Find where the given text appears and provide that cell's center as (X, Y) coordinate. 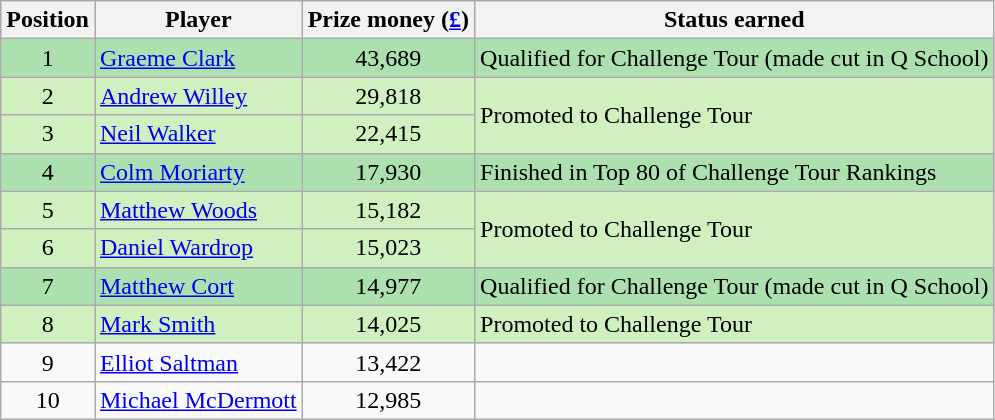
17,930 (388, 172)
Andrew Willey (198, 96)
22,415 (388, 134)
8 (48, 324)
Elliot Saltman (198, 362)
7 (48, 286)
Position (48, 20)
Mark Smith (198, 324)
Player (198, 20)
Michael McDermott (198, 400)
Graeme Clark (198, 58)
4 (48, 172)
15,182 (388, 210)
Colm Moriarty (198, 172)
6 (48, 248)
Matthew Woods (198, 210)
Prize money (£) (388, 20)
5 (48, 210)
Daniel Wardrop (198, 248)
1 (48, 58)
Matthew Cort (198, 286)
15,023 (388, 248)
43,689 (388, 58)
13,422 (388, 362)
Finished in Top 80 of Challenge Tour Rankings (734, 172)
14,025 (388, 324)
9 (48, 362)
Neil Walker (198, 134)
29,818 (388, 96)
14,977 (388, 286)
Status earned (734, 20)
2 (48, 96)
12,985 (388, 400)
3 (48, 134)
10 (48, 400)
